Capture the cell that displays the provided text and extract its [x, y] central coordinate. 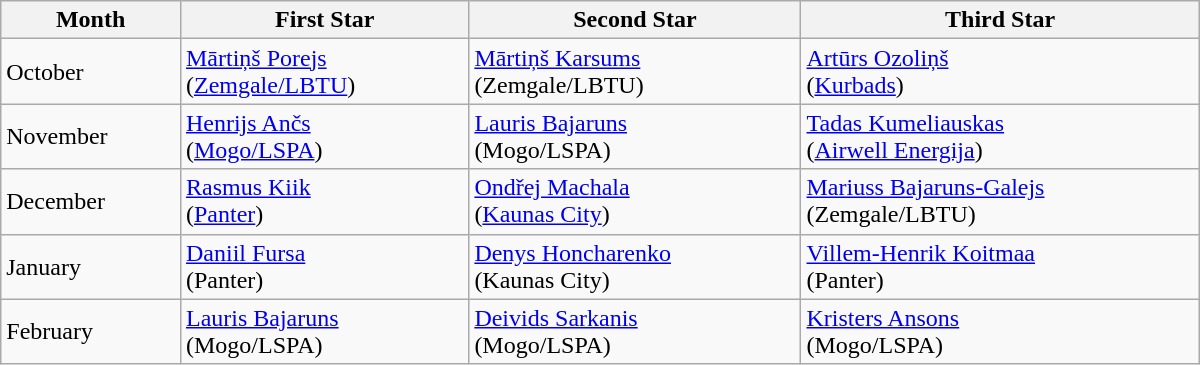
January [91, 266]
Rasmus Kiik(Panter) [324, 202]
Second Star [635, 20]
Mārtiņš Karsums(Zemgale/LBTU) [635, 72]
October [91, 72]
December [91, 202]
Artūrs Ozoliņš(Kurbads) [1000, 72]
Daniil Fursa(Panter) [324, 266]
Villem-Henrik Koitmaa(Panter) [1000, 266]
Ondřej Machala(Kaunas City) [635, 202]
Tadas Kumeliauskas(Airwell Energija) [1000, 136]
Mariuss Bajaruns-Galejs(Zemgale/LBTU) [1000, 202]
Kristers Ansons(Mogo/LSPA) [1000, 332]
Deivids Sarkanis(Mogo/LSPA) [635, 332]
First Star [324, 20]
Mārtiņš Porejs(Zemgale/LBTU) [324, 72]
November [91, 136]
Denys Honcharenko(Kaunas City) [635, 266]
Third Star [1000, 20]
Henrijs Ančs(Mogo/LSPA) [324, 136]
Month [91, 20]
February [91, 332]
